Search for the cell housing the specified text and yield its [x, y] center coordinate. 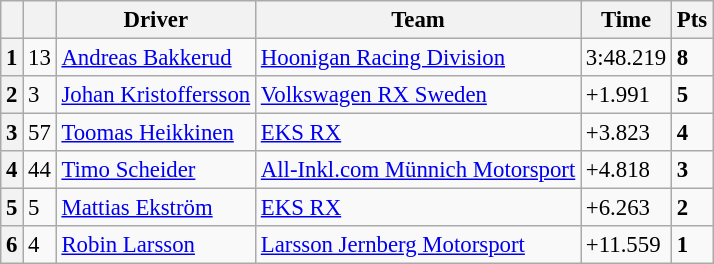
Driver [156, 20]
Larsson Jernberg Motorsport [418, 245]
Andreas Bakkerud [156, 58]
Johan Kristoffersson [156, 95]
Time [626, 20]
All-Inkl.com Münnich Motorsport [418, 170]
44 [40, 170]
Team [418, 20]
+4.818 [626, 170]
57 [40, 133]
Pts [692, 20]
3:48.219 [626, 58]
8 [692, 58]
13 [40, 58]
Hoonigan Racing Division [418, 58]
6 [12, 245]
Toomas Heikkinen [156, 133]
Mattias Ekström [156, 208]
+11.559 [626, 245]
Volkswagen RX Sweden [418, 95]
+3.823 [626, 133]
+6.263 [626, 208]
Timo Scheider [156, 170]
Robin Larsson [156, 245]
+1.991 [626, 95]
